Provide the (x, y) coordinate of the cell's center where the given text is located.  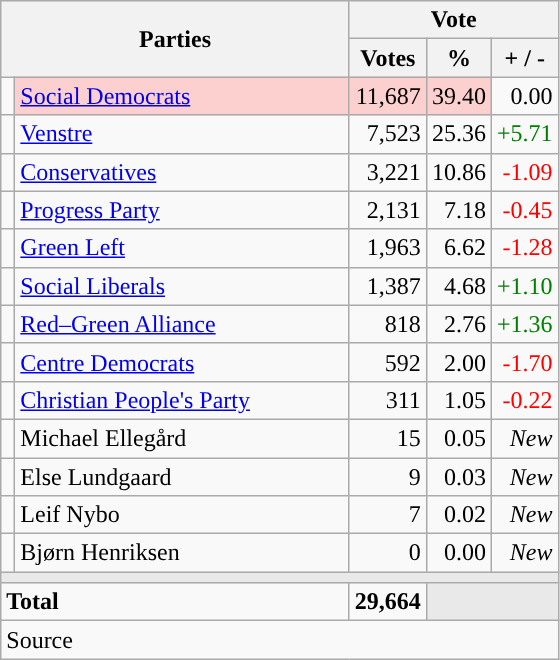
Social Democrats (182, 96)
Source (280, 640)
2.00 (458, 362)
15 (388, 438)
+1.10 (524, 286)
9 (388, 477)
1,387 (388, 286)
Venstre (182, 134)
7.18 (458, 210)
0 (388, 553)
0.03 (458, 477)
Red–Green Alliance (182, 324)
+5.71 (524, 134)
6.62 (458, 248)
311 (388, 400)
Parties (176, 39)
592 (388, 362)
Leif Nybo (182, 515)
Christian People's Party (182, 400)
7,523 (388, 134)
-0.45 (524, 210)
1.05 (458, 400)
-1.09 (524, 172)
10.86 (458, 172)
Total (176, 602)
0.05 (458, 438)
1,963 (388, 248)
+ / - (524, 58)
Green Left (182, 248)
Progress Party (182, 210)
-0.22 (524, 400)
% (458, 58)
Michael Ellegård (182, 438)
25.36 (458, 134)
Conservatives (182, 172)
2.76 (458, 324)
Vote (454, 20)
3,221 (388, 172)
-1.70 (524, 362)
Bjørn Henriksen (182, 553)
Votes (388, 58)
Centre Democrats (182, 362)
2,131 (388, 210)
+1.36 (524, 324)
-1.28 (524, 248)
11,687 (388, 96)
39.40 (458, 96)
0.02 (458, 515)
818 (388, 324)
29,664 (388, 602)
4.68 (458, 286)
Else Lundgaard (182, 477)
Social Liberals (182, 286)
7 (388, 515)
